Return (X, Y) of the center of cell containing provided text 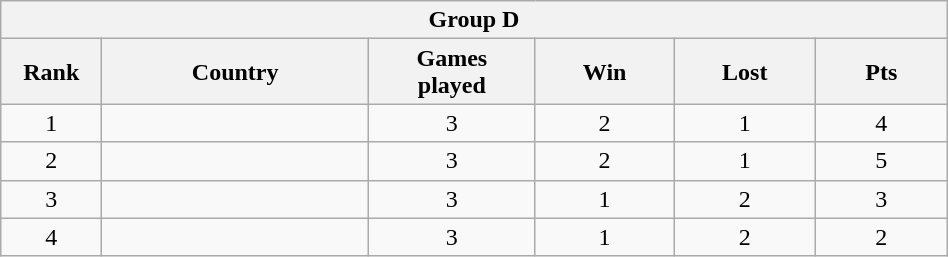
Pts (881, 72)
Games played (452, 72)
Rank (52, 72)
5 (881, 161)
Group D (474, 20)
Win (604, 72)
Lost (744, 72)
Country (236, 72)
